Extract the (x, y) coordinate from the center of the cell holding the provided text.  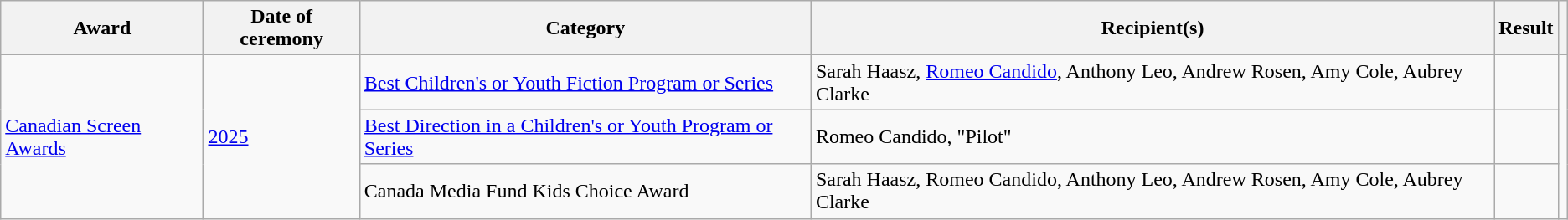
Canadian Screen Awards (102, 137)
Romeo Candido, "Pilot" (1153, 137)
Best Children's or Youth Fiction Program or Series (585, 82)
Result (1526, 28)
2025 (281, 137)
Best Direction in a Children's or Youth Program or Series (585, 137)
Award (102, 28)
Date of ceremony (281, 28)
Recipient(s) (1153, 28)
Category (585, 28)
Canada Media Fund Kids Choice Award (585, 191)
